From the cell containing the given text, extract its center point as [X, Y] coordinate. 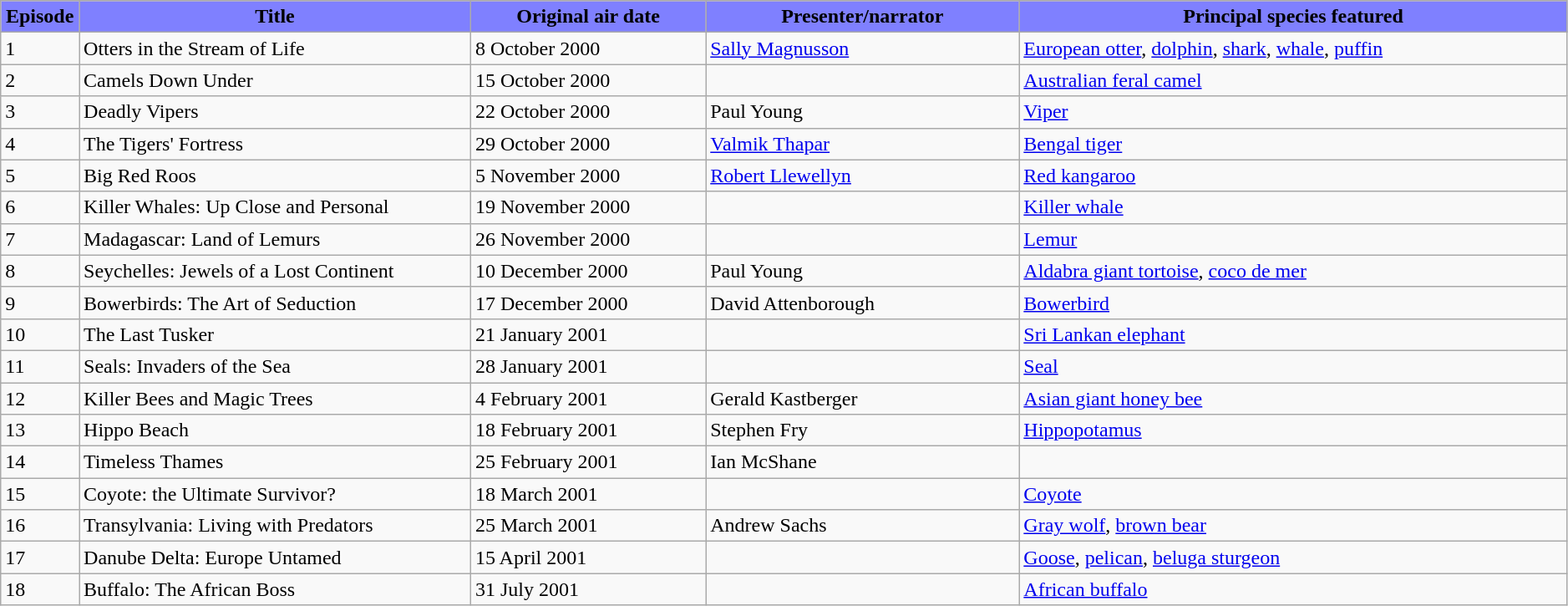
Hippopotamus [1293, 430]
David Attenborough [862, 303]
Stephen Fry [862, 430]
Title [276, 17]
Buffalo: The African Boss [276, 589]
2 [40, 80]
Camels Down Under [276, 80]
Goose, pelican, beluga sturgeon [1293, 558]
Big Red Roos [276, 176]
Presenter/narrator [862, 17]
Robert Llewellyn [862, 176]
10 [40, 334]
Principal species featured [1293, 17]
16 [40, 526]
Ian McShane [862, 462]
10 December 2000 [588, 271]
13 [40, 430]
Killer whale [1293, 207]
Valmik Thapar [862, 144]
5 [40, 176]
15 October 2000 [588, 80]
18 March 2001 [588, 494]
Original air date [588, 17]
Danube Delta: Europe Untamed [276, 558]
8 October 2000 [588, 48]
3 [40, 112]
Aldabra giant tortoise, coco de mer [1293, 271]
Australian feral camel [1293, 80]
17 December 2000 [588, 303]
Bowerbird [1293, 303]
31 July 2001 [588, 589]
14 [40, 462]
Viper [1293, 112]
Bowerbirds: The Art of Seduction [276, 303]
8 [40, 271]
6 [40, 207]
Coyote: the Ultimate Survivor? [276, 494]
11 [40, 366]
Killer Bees and Magic Trees [276, 399]
Asian giant honey bee [1293, 399]
Deadly Vipers [276, 112]
Killer Whales: Up Close and Personal [276, 207]
26 November 2000 [588, 239]
9 [40, 303]
22 October 2000 [588, 112]
Seal [1293, 366]
5 November 2000 [588, 176]
Andrew Sachs [862, 526]
7 [40, 239]
15 April 2001 [588, 558]
Madagascar: Land of Lemurs [276, 239]
Red kangaroo [1293, 176]
Timeless Thames [276, 462]
Hippo Beach [276, 430]
Seals: Invaders of the Sea [276, 366]
Lemur [1293, 239]
25 March 2001 [588, 526]
Transylvania: Living with Predators [276, 526]
Episode [40, 17]
Coyote [1293, 494]
Sally Magnusson [862, 48]
29 October 2000 [588, 144]
The Last Tusker [276, 334]
The Tigers' Fortress [276, 144]
25 February 2001 [588, 462]
15 [40, 494]
African buffalo [1293, 589]
21 January 2001 [588, 334]
18 [40, 589]
4 February 2001 [588, 399]
4 [40, 144]
28 January 2001 [588, 366]
European otter, dolphin, shark, whale, puffin [1293, 48]
Seychelles: Jewels of a Lost Continent [276, 271]
1 [40, 48]
Gerald Kastberger [862, 399]
19 November 2000 [588, 207]
Sri Lankan elephant [1293, 334]
17 [40, 558]
Otters in the Stream of Life [276, 48]
12 [40, 399]
Bengal tiger [1293, 144]
Gray wolf, brown bear [1293, 526]
18 February 2001 [588, 430]
